Return the [x, y] coordinate for the center point of the cell that contains the specified text.  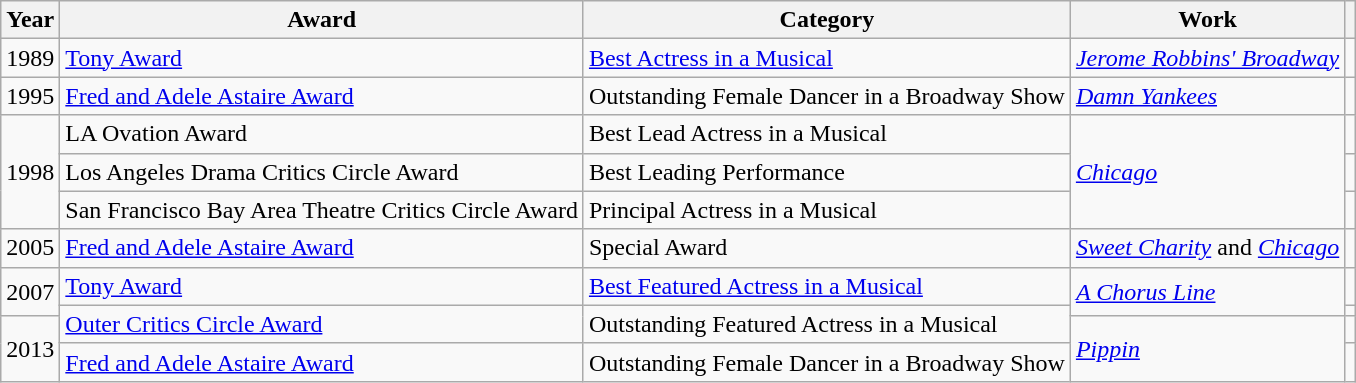
Category [826, 20]
2013 [30, 348]
San Francisco Bay Area Theatre Critics Circle Award [322, 210]
Best Actress in a Musical [826, 58]
1989 [30, 58]
2005 [30, 248]
Outstanding Featured Actress in a Musical [826, 324]
Sweet Charity and Chicago [1207, 248]
Jerome Robbins' Broadway [1207, 58]
Damn Yankees [1207, 96]
Work [1207, 20]
Best Leading Performance [826, 172]
2007 [30, 292]
1998 [30, 172]
Pippin [1207, 348]
Award [322, 20]
Outer Critics Circle Award [322, 324]
Chicago [1207, 172]
1995 [30, 96]
A Chorus Line [1207, 292]
Year [30, 20]
LA Ovation Award [322, 134]
Principal Actress in a Musical [826, 210]
Special Award [826, 248]
Best Lead Actress in a Musical [826, 134]
Los Angeles Drama Critics Circle Award [322, 172]
Best Featured Actress in a Musical [826, 286]
